Pinpoint the cell where the given text exists, returning its (x, y) midpoint coordinate. 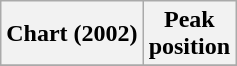
Peakposition (189, 34)
Chart (2002) (72, 34)
